Output the (x, y) coordinate of the center of the cell containing the given text.  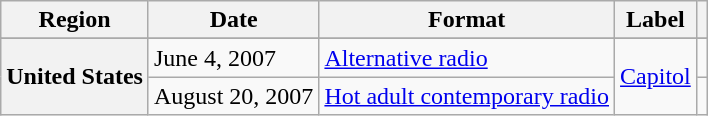
Date (233, 20)
Format (467, 20)
August 20, 2007 (233, 96)
Hot adult contemporary radio (467, 96)
United States (75, 77)
Label (656, 20)
June 4, 2007 (233, 58)
Region (75, 20)
Capitol (656, 77)
Alternative radio (467, 58)
